Return the [x, y] coordinate for the center point of the cell that contains the specified text.  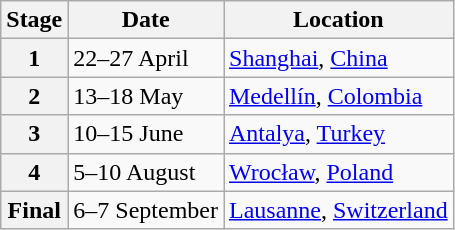
Shanghai, China [339, 58]
Location [339, 20]
Antalya, Turkey [339, 134]
6–7 September [146, 210]
22–27 April [146, 58]
Stage [34, 20]
1 [34, 58]
Lausanne, Switzerland [339, 210]
5–10 August [146, 172]
Date [146, 20]
3 [34, 134]
13–18 May [146, 96]
4 [34, 172]
Medellín, Colombia [339, 96]
2 [34, 96]
10–15 June [146, 134]
Final [34, 210]
Wrocław, Poland [339, 172]
